Return the (x, y) coordinate for the center point of the cell that contains the specified text.  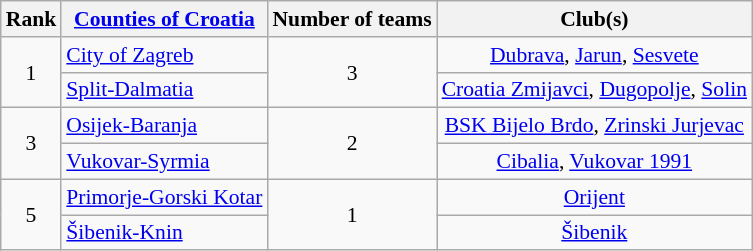
Orijent (594, 197)
5 (32, 214)
Dubrava, Jarun, Sesvete (594, 55)
Counties of Croatia (164, 19)
Split-Dalmatia (164, 90)
2 (352, 144)
Croatia Zmijavci, Dugopolje, Solin (594, 90)
Osijek-Baranja (164, 126)
Cibalia, Vukovar 1991 (594, 162)
Primorje-Gorski Kotar (164, 197)
Club(s) (594, 19)
City of Zagreb (164, 55)
Vukovar-Syrmia (164, 162)
Šibenik (594, 233)
BSK Bijelo Brdo, Zrinski Jurjevac (594, 126)
Number of teams (352, 19)
Rank (32, 19)
Šibenik-Knin (164, 233)
